From the cell containing the given text, extract its center point as [X, Y] coordinate. 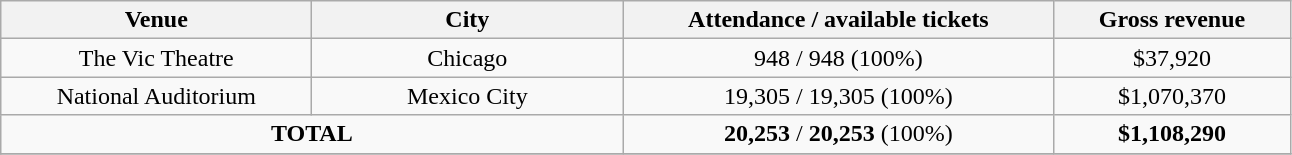
City [468, 20]
$1,070,370 [1172, 96]
20,253 / 20,253 (100%) [838, 134]
Venue [156, 20]
National Auditorium [156, 96]
Attendance / available tickets [838, 20]
Mexico City [468, 96]
The Vic Theatre [156, 58]
$37,920 [1172, 58]
Gross revenue [1172, 20]
TOTAL [312, 134]
$1,108,290 [1172, 134]
Chicago [468, 58]
948 / 948 (100%) [838, 58]
19,305 / 19,305 (100%) [838, 96]
